Extract the (x, y) coordinate from the center of the cell holding the provided text.  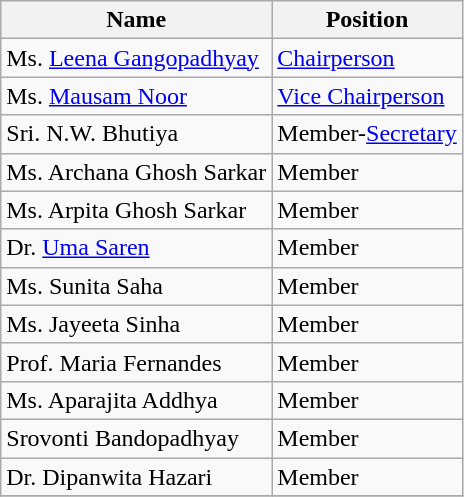
Prof. Maria Fernandes (136, 362)
Name (136, 20)
Ms. Arpita Ghosh Sarkar (136, 210)
Srovonti Bandopadhyay (136, 438)
Sri. N.W. Bhutiya (136, 134)
Ms. Aparajita Addhya (136, 400)
Ms. Jayeeta Sinha (136, 324)
Dr. Dipanwita Hazari (136, 477)
Ms. Leena Gangopadhyay (136, 58)
Chairperson (367, 58)
Ms. Mausam Noor (136, 96)
Ms. Sunita Saha (136, 286)
Vice Chairperson (367, 96)
Member-Secretary (367, 134)
Dr. Uma Saren (136, 248)
Ms. Archana Ghosh Sarkar (136, 172)
Position (367, 20)
